Output the (X, Y) coordinate of the center of the cell containing the given text.  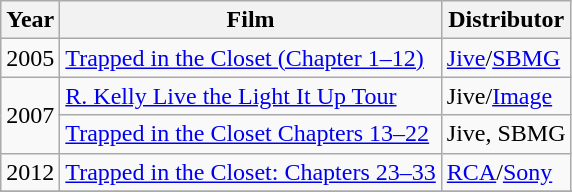
Year (30, 20)
R. Kelly Live the Light It Up Tour (250, 96)
Distributor (506, 20)
Jive/Image (506, 96)
Film (250, 20)
Trapped in the Closet Chapters 13–22 (250, 134)
2005 (30, 58)
RCA/Sony (506, 172)
Trapped in the Closet (Chapter 1–12) (250, 58)
Jive, SBMG (506, 134)
2012 (30, 172)
Jive/SBMG (506, 58)
Trapped in the Closet: Chapters 23–33 (250, 172)
2007 (30, 115)
